Detect which cell encompasses the target text, then output its [X, Y] center coordinate. 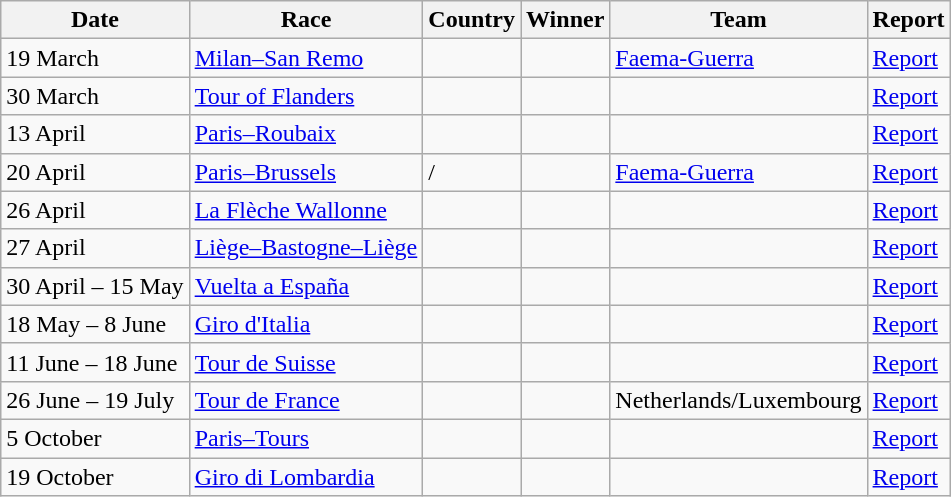
Tour de Suisse [306, 362]
Liège–Bastogne–Liège [306, 248]
Date [95, 20]
Netherlands/Luxembourg [738, 400]
26 April [95, 210]
Giro d'Italia [306, 324]
5 October [95, 438]
Giro di Lombardia [306, 477]
Vuelta a España [306, 286]
Tour of Flanders [306, 96]
13 April [95, 134]
Winner [566, 20]
/ [472, 172]
27 April [95, 248]
30 April – 15 May [95, 286]
Tour de France [306, 400]
Team [738, 20]
19 March [95, 58]
Paris–Tours [306, 438]
Race [306, 20]
La Flèche Wallonne [306, 210]
30 March [95, 96]
19 October [95, 477]
Milan–San Remo [306, 58]
18 May – 8 June [95, 324]
26 June – 19 July [95, 400]
Paris–Roubaix [306, 134]
11 June – 18 June [95, 362]
20 April [95, 172]
Country [472, 20]
Paris–Brussels [306, 172]
